Provide the [X, Y] coordinate of the cell's center where the given text is located.  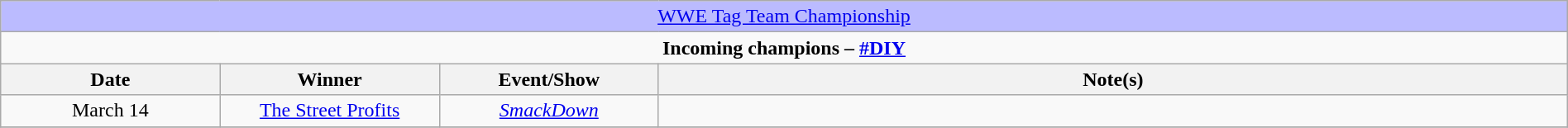
WWE Tag Team Championship [784, 17]
The Street Profits [329, 111]
Winner [329, 79]
Date [111, 79]
Event/Show [549, 79]
March 14 [111, 111]
Incoming champions – #DIY [784, 48]
SmackDown [549, 111]
Note(s) [1113, 79]
